Find where the given text appears and provide that cell's center as (X, Y) coordinate. 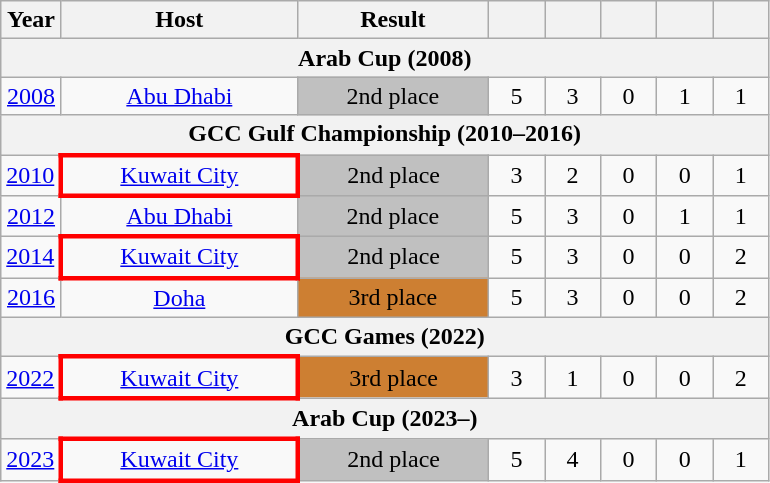
Year (32, 20)
2022 (32, 378)
Host (179, 20)
Arab Cup (2023–) (385, 418)
Arab Cup (2008) (385, 58)
2023 (32, 460)
GCC Gulf Championship (2010–2016) (385, 135)
2014 (32, 258)
GCC Games (2022) (385, 337)
2008 (32, 96)
Result (392, 20)
2016 (32, 298)
2010 (32, 174)
2012 (32, 216)
Doha (179, 298)
4 (572, 460)
